Capture the cell that displays the provided text and extract its (X, Y) central coordinate. 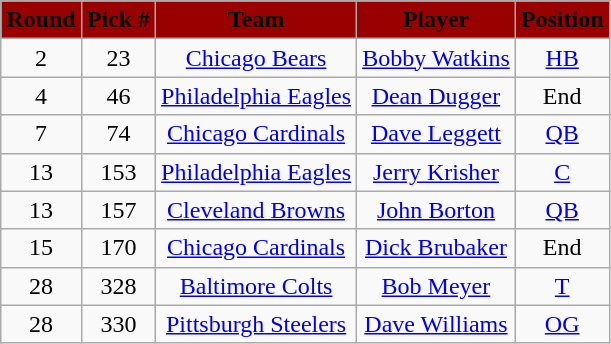
Baltimore Colts (256, 286)
Jerry Krisher (436, 172)
T (562, 286)
2 (41, 58)
HB (562, 58)
John Borton (436, 210)
328 (118, 286)
Pick # (118, 20)
Player (436, 20)
7 (41, 134)
4 (41, 96)
C (562, 172)
OG (562, 324)
Chicago Bears (256, 58)
Dean Dugger (436, 96)
Bob Meyer (436, 286)
Team (256, 20)
Dave Williams (436, 324)
Pittsburgh Steelers (256, 324)
330 (118, 324)
46 (118, 96)
Cleveland Browns (256, 210)
15 (41, 248)
153 (118, 172)
Position (562, 20)
Dave Leggett (436, 134)
23 (118, 58)
157 (118, 210)
Round (41, 20)
Bobby Watkins (436, 58)
170 (118, 248)
Dick Brubaker (436, 248)
74 (118, 134)
